Provide the (x, y) coordinate of the cell's center where the given text is located.  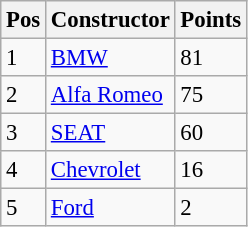
Ford (111, 208)
Chevrolet (111, 170)
3 (24, 133)
16 (210, 170)
5 (24, 208)
BMW (111, 58)
4 (24, 170)
SEAT (111, 133)
81 (210, 58)
75 (210, 95)
Pos (24, 20)
Alfa Romeo (111, 95)
60 (210, 133)
1 (24, 58)
Constructor (111, 20)
Points (210, 20)
